Output the (x, y) coordinate of the center of the cell containing the given text.  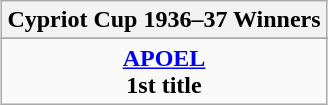
Cypriot Cup 1936–37 Winners (164, 20)
APOEL1st title (164, 72)
